Capture the cell that displays the provided text and extract its [x, y] central coordinate. 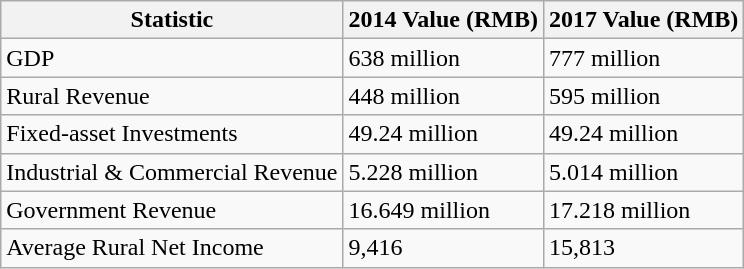
Statistic [172, 20]
16.649 million [443, 210]
448 million [443, 96]
Government Revenue [172, 210]
Rural Revenue [172, 96]
GDP [172, 58]
5.014 million [643, 172]
2017 Value (RMB) [643, 20]
Industrial & Commercial Revenue [172, 172]
2014 Value (RMB) [443, 20]
638 million [443, 58]
5.228 million [443, 172]
595 million [643, 96]
777 million [643, 58]
15,813 [643, 248]
9,416 [443, 248]
Fixed-asset Investments [172, 134]
Average Rural Net Income [172, 248]
17.218 million [643, 210]
